Search for the cell housing the specified text and yield its (X, Y) center coordinate. 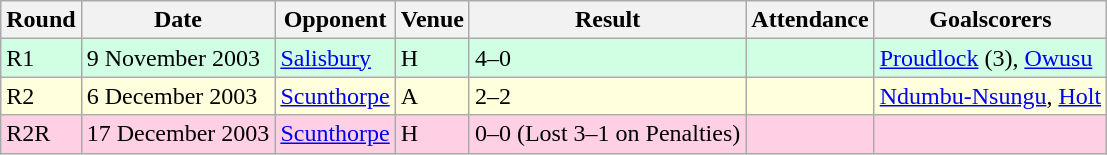
R2R (41, 134)
Round (41, 20)
Attendance (810, 20)
17 December 2003 (178, 134)
Proudlock (3), Owusu (990, 58)
R2 (41, 96)
Result (607, 20)
R1 (41, 58)
Venue (432, 20)
Goalscorers (990, 20)
2–2 (607, 96)
6 December 2003 (178, 96)
0–0 (Lost 3–1 on Penalties) (607, 134)
4–0 (607, 58)
Opponent (335, 20)
Salisbury (335, 58)
9 November 2003 (178, 58)
Ndumbu-Nsungu, Holt (990, 96)
A (432, 96)
Date (178, 20)
